Determine the [X, Y] coordinate at the center of the cell enclosing the given text.  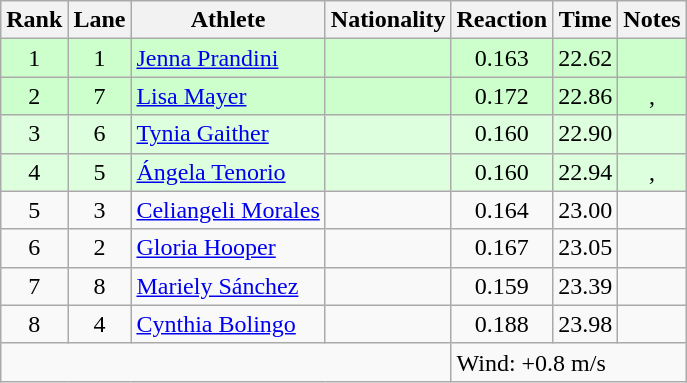
Lisa Mayer [228, 96]
Mariely Sánchez [228, 286]
Notes [652, 20]
Jenna Prandini [228, 58]
22.90 [586, 134]
0.167 [502, 248]
Tynia Gaither [228, 134]
0.164 [502, 210]
0.163 [502, 58]
Rank [34, 20]
23.39 [586, 286]
Reaction [502, 20]
Cynthia Bolingo [228, 324]
Nationality [388, 20]
Lane [100, 20]
22.94 [586, 172]
22.62 [586, 58]
Time [586, 20]
0.172 [502, 96]
23.98 [586, 324]
0.188 [502, 324]
0.159 [502, 286]
Ángela Tenorio [228, 172]
Wind: +0.8 m/s [568, 362]
Gloria Hooper [228, 248]
Athlete [228, 20]
Celiangeli Morales [228, 210]
23.00 [586, 210]
22.86 [586, 96]
23.05 [586, 248]
